Pinpoint the cell where the given text exists, returning its [X, Y] midpoint coordinate. 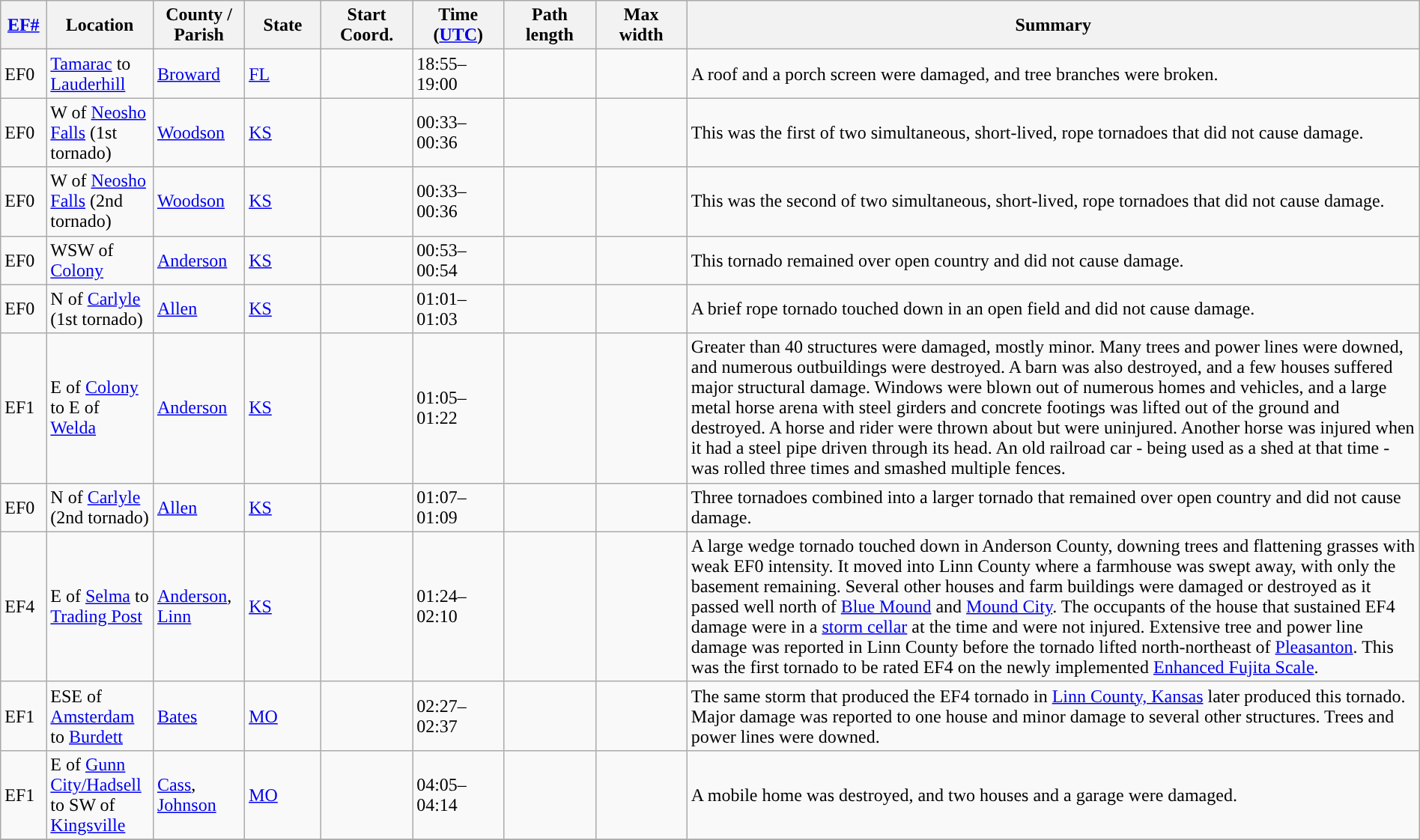
Cass, Johnson [198, 795]
Path length [550, 25]
N of Carlyle (1st tornado) [100, 308]
E of Colony to E of Welda [100, 408]
EF# [24, 25]
18:55–19:00 [458, 73]
Time (UTC) [458, 25]
EF4 [24, 606]
04:05–04:14 [458, 795]
00:53–00:54 [458, 261]
Summary [1053, 25]
W of Neosho Falls (2nd tornado) [100, 201]
01:07–01:09 [458, 508]
Tamarac to Lauderhill [100, 73]
ESE of Amsterdam to Burdett [100, 716]
State [283, 25]
01:24–02:10 [458, 606]
This was the second of two simultaneous, short-lived, rope tornadoes that did not cause damage. [1053, 201]
Broward [198, 73]
Max width [641, 25]
Three tornadoes combined into a larger tornado that remained over open country and did not cause damage. [1053, 508]
01:01–01:03 [458, 308]
This tornado remained over open country and did not cause damage. [1053, 261]
Location [100, 25]
E of Gunn City/Hadsell to SW of Kingsville [100, 795]
Bates [198, 716]
W of Neosho Falls (1st tornado) [100, 133]
A roof and a porch screen were damaged, and tree branches were broken. [1053, 73]
This was the first of two simultaneous, short-lived, rope tornadoes that did not cause damage. [1053, 133]
N of Carlyle (2nd tornado) [100, 508]
WSW of Colony [100, 261]
Start Coord. [366, 25]
County / Parish [198, 25]
FL [283, 73]
A mobile home was destroyed, and two houses and a garage were damaged. [1053, 795]
A brief rope tornado touched down in an open field and did not cause damage. [1053, 308]
01:05–01:22 [458, 408]
02:27–02:37 [458, 716]
E of Selma to Trading Post [100, 606]
Anderson, Linn [198, 606]
